Provide the [x, y] coordinate of the cell's center where the given text is located.  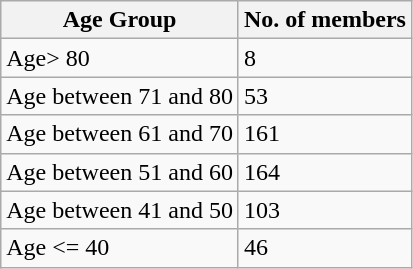
46 [324, 248]
Age Group [120, 20]
Age> 80 [120, 58]
8 [324, 58]
161 [324, 134]
Age between 61 and 70 [120, 134]
164 [324, 172]
Age between 71 and 80 [120, 96]
Age <= 40 [120, 248]
103 [324, 210]
Age between 41 and 50 [120, 210]
Age between 51 and 60 [120, 172]
53 [324, 96]
No. of members [324, 20]
